Capture the cell that displays the provided text and extract its [X, Y] central coordinate. 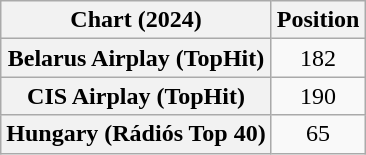
Chart (2024) [136, 20]
190 [318, 96]
65 [318, 134]
CIS Airplay (TopHit) [136, 96]
182 [318, 58]
Belarus Airplay (TopHit) [136, 58]
Hungary (Rádiós Top 40) [136, 134]
Position [318, 20]
